Scan for the cell matching the given text and deliver its (x, y) coordinate at center. 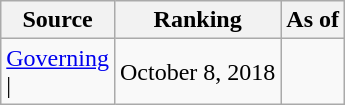
As of (313, 20)
Source (58, 20)
Governing| (58, 72)
October 8, 2018 (197, 72)
Ranking (197, 20)
